Pinpoint the cell where the given text exists, returning its (x, y) midpoint coordinate. 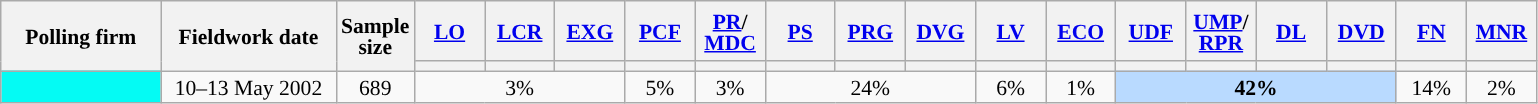
PCF (660, 31)
Polling firm (81, 36)
PRG (870, 31)
14% (1431, 86)
FN (1431, 31)
PR/MDC (730, 31)
Samplesize (375, 36)
6% (1010, 86)
LV (1010, 31)
UMP/RPR (1221, 31)
DL (1291, 31)
ECO (1081, 31)
Fieldwork date (248, 36)
UDF (1151, 31)
EXG (590, 31)
10–13 May 2002 (248, 86)
LO (449, 31)
DVG (940, 31)
MNR (1501, 31)
689 (375, 86)
PS (800, 31)
5% (660, 86)
1% (1081, 86)
LCR (520, 31)
DVD (1361, 31)
24% (870, 86)
2% (1501, 86)
42% (1256, 86)
